Search for the cell housing the specified text and yield its [X, Y] center coordinate. 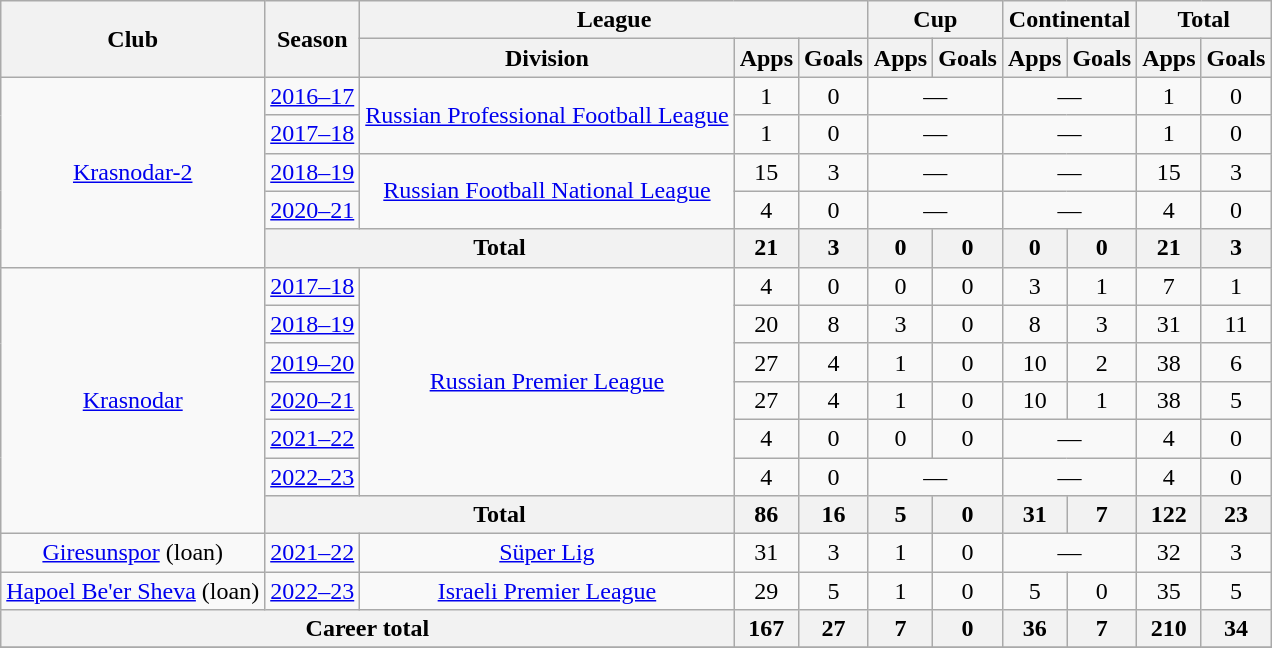
23 [1236, 515]
2019–20 [312, 362]
6 [1236, 362]
Israeli Premier League [547, 591]
86 [766, 515]
122 [1169, 515]
20 [766, 324]
16 [834, 515]
Season [312, 39]
Club [133, 39]
2016–17 [312, 96]
34 [1236, 629]
Career total [368, 629]
League [614, 20]
210 [1169, 629]
Russian Premier League [547, 381]
11 [1236, 324]
Russian Football National League [547, 191]
35 [1169, 591]
Division [547, 58]
Krasnodar-2 [133, 172]
Krasnodar [133, 400]
2 [1102, 362]
Russian Professional Football League [547, 115]
167 [766, 629]
36 [1034, 629]
Süper Lig [547, 553]
Cup [935, 20]
Giresunspor (loan) [133, 553]
Hapoel Be'er Sheva (loan) [133, 591]
29 [766, 591]
32 [1169, 553]
Continental [1069, 20]
